For the text-containing cell, return its midpoint in (X, Y) coordinate format. 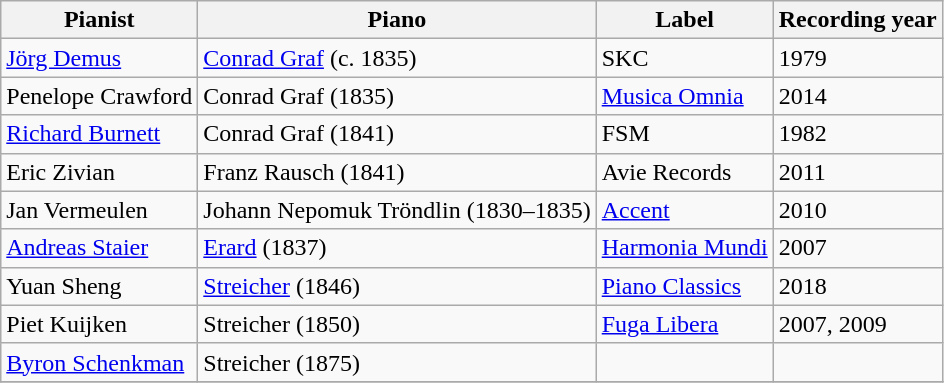
Yuan Sheng (100, 286)
Streicher (1875) (397, 362)
Streicher (1846) (397, 286)
2018 (858, 286)
Erard (1837) (397, 248)
Eric Zivian (100, 172)
1979 (858, 58)
Franz Rausch (1841) (397, 172)
Pianist (100, 20)
Piet Kuijken (100, 324)
Label (684, 20)
Harmonia Mundi (684, 248)
2007, 2009 (858, 324)
Recording year (858, 20)
Johann Nepomuk Tröndlin (1830–1835) (397, 210)
Jörg Demus (100, 58)
Jan Vermeulen (100, 210)
Conrad Graf (1835) (397, 96)
SKC (684, 58)
2011 (858, 172)
Fuga Libera (684, 324)
Conrad Graf (1841) (397, 134)
Piano (397, 20)
Musica Omnia (684, 96)
1982 (858, 134)
Conrad Graf (c. 1835) (397, 58)
Richard Burnett (100, 134)
Avie Records (684, 172)
Accent (684, 210)
Piano Classics (684, 286)
Byron Schenkman (100, 362)
2014 (858, 96)
Andreas Staier (100, 248)
Penelope Crawford (100, 96)
2007 (858, 248)
FSM (684, 134)
Streicher (1850) (397, 324)
2010 (858, 210)
